From the cell containing the given text, extract its center point as [X, Y] coordinate. 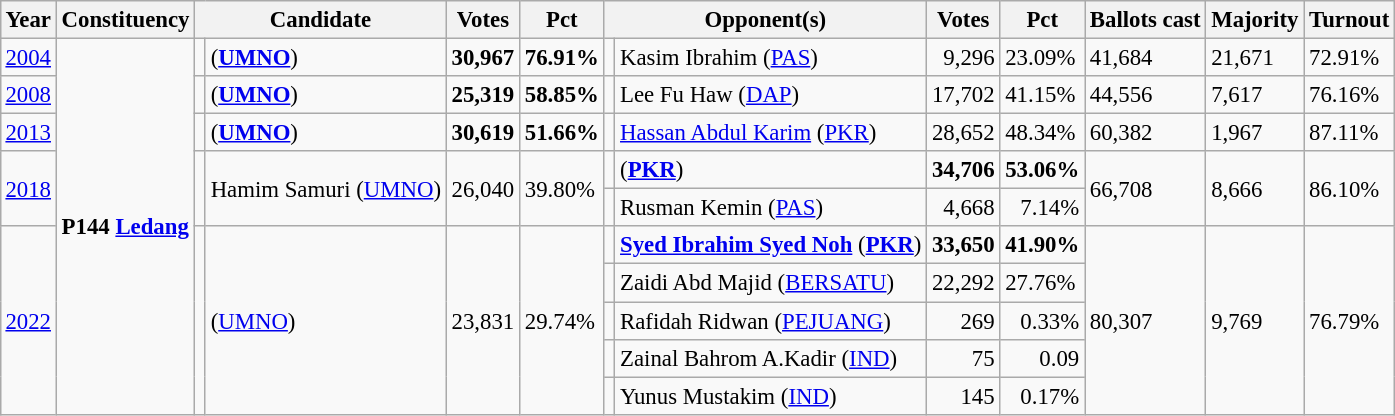
30,967 [482, 57]
66,708 [1144, 188]
0.33% [1042, 321]
Candidate [321, 20]
41.15% [1042, 95]
Majority [1255, 20]
51.66% [562, 133]
48.34% [1042, 133]
0.17% [1042, 396]
23,831 [482, 320]
75 [964, 358]
28,652 [964, 133]
2008 [28, 95]
25,319 [482, 95]
7.14% [1042, 208]
Year [28, 20]
58.85% [562, 95]
86.10% [1350, 188]
Opponent(s) [765, 20]
Hamim Samuri (UMNO) [326, 188]
Rusman Kemin (PAS) [771, 208]
Yunus Mustakim (IND) [771, 396]
2004 [28, 57]
87.11% [1350, 133]
Hassan Abdul Karim (PKR) [771, 133]
17,702 [964, 95]
Lee Fu Haw (DAP) [771, 95]
2022 [28, 320]
Kasim Ibrahim (PAS) [771, 57]
23.09% [1042, 57]
Syed Ibrahim Syed Noh (PKR) [771, 245]
29.74% [562, 320]
60,382 [1144, 133]
76.79% [1350, 320]
72.91% [1350, 57]
7,617 [1255, 95]
34,706 [964, 170]
Zaidi Abd Majid (BERSATU) [771, 283]
1,967 [1255, 133]
0.09 [1042, 358]
44,556 [1144, 95]
80,307 [1144, 320]
27.76% [1042, 283]
Rafidah Ridwan (PEJUANG) [771, 321]
145 [964, 396]
2018 [28, 188]
39.80% [562, 188]
Constituency [125, 20]
Ballots cast [1144, 20]
41,684 [1144, 57]
76.16% [1350, 95]
30,619 [482, 133]
76.91% [562, 57]
4,668 [964, 208]
26,040 [482, 188]
269 [964, 321]
P144 Ledang [125, 226]
2013 [28, 133]
53.06% [1042, 170]
33,650 [964, 245]
Zainal Bahrom A.Kadir (IND) [771, 358]
22,292 [964, 283]
21,671 [1255, 57]
8,666 [1255, 188]
9,296 [964, 57]
41.90% [1042, 245]
(PKR) [771, 170]
Turnout [1350, 20]
9,769 [1255, 320]
